Return [x, y] of the center of cell containing provided text 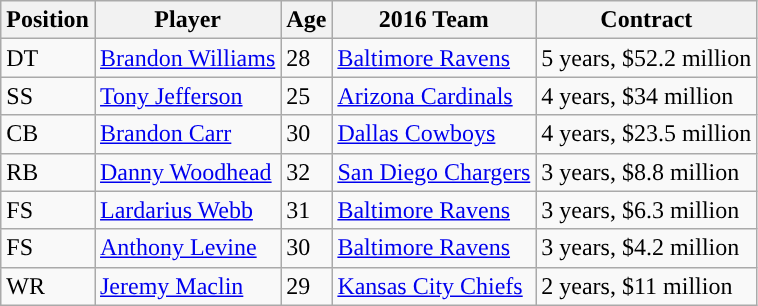
Brandon Carr [187, 134]
3 years, $8.8 million [646, 172]
Brandon Williams [187, 58]
Danny Woodhead [187, 172]
Tony Jefferson [187, 96]
Position [48, 20]
SS [48, 96]
Jeremy Maclin [187, 286]
Anthony Levine [187, 248]
CB [48, 134]
3 years, $4.2 million [646, 248]
RB [48, 172]
Player [187, 20]
5 years, $52.2 million [646, 58]
28 [306, 58]
25 [306, 96]
Age [306, 20]
3 years, $6.3 million [646, 210]
2016 Team [434, 20]
Contract [646, 20]
Lardarius Webb [187, 210]
32 [306, 172]
DT [48, 58]
2 years, $11 million [646, 286]
29 [306, 286]
San Diego Chargers [434, 172]
31 [306, 210]
4 years, $23.5 million [646, 134]
4 years, $34 million [646, 96]
WR [48, 286]
Arizona Cardinals [434, 96]
Dallas Cowboys [434, 134]
Kansas City Chiefs [434, 286]
